Pinpoint the cell where the given text exists, returning its [x, y] midpoint coordinate. 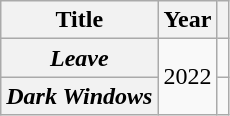
Leave [80, 58]
Dark Windows [80, 96]
Title [80, 20]
2022 [188, 77]
Year [188, 20]
